Return the (x, y) coordinate for the center point of the cell that contains the specified text.  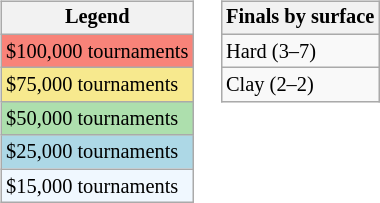
Clay (2–2) (300, 85)
$15,000 tournaments (97, 186)
$75,000 tournaments (97, 85)
Hard (3–7) (300, 51)
Legend (97, 18)
$50,000 tournaments (97, 119)
$25,000 tournaments (97, 152)
Finals by surface (300, 18)
$100,000 tournaments (97, 51)
